Capture the cell that displays the provided text and extract its (x, y) central coordinate. 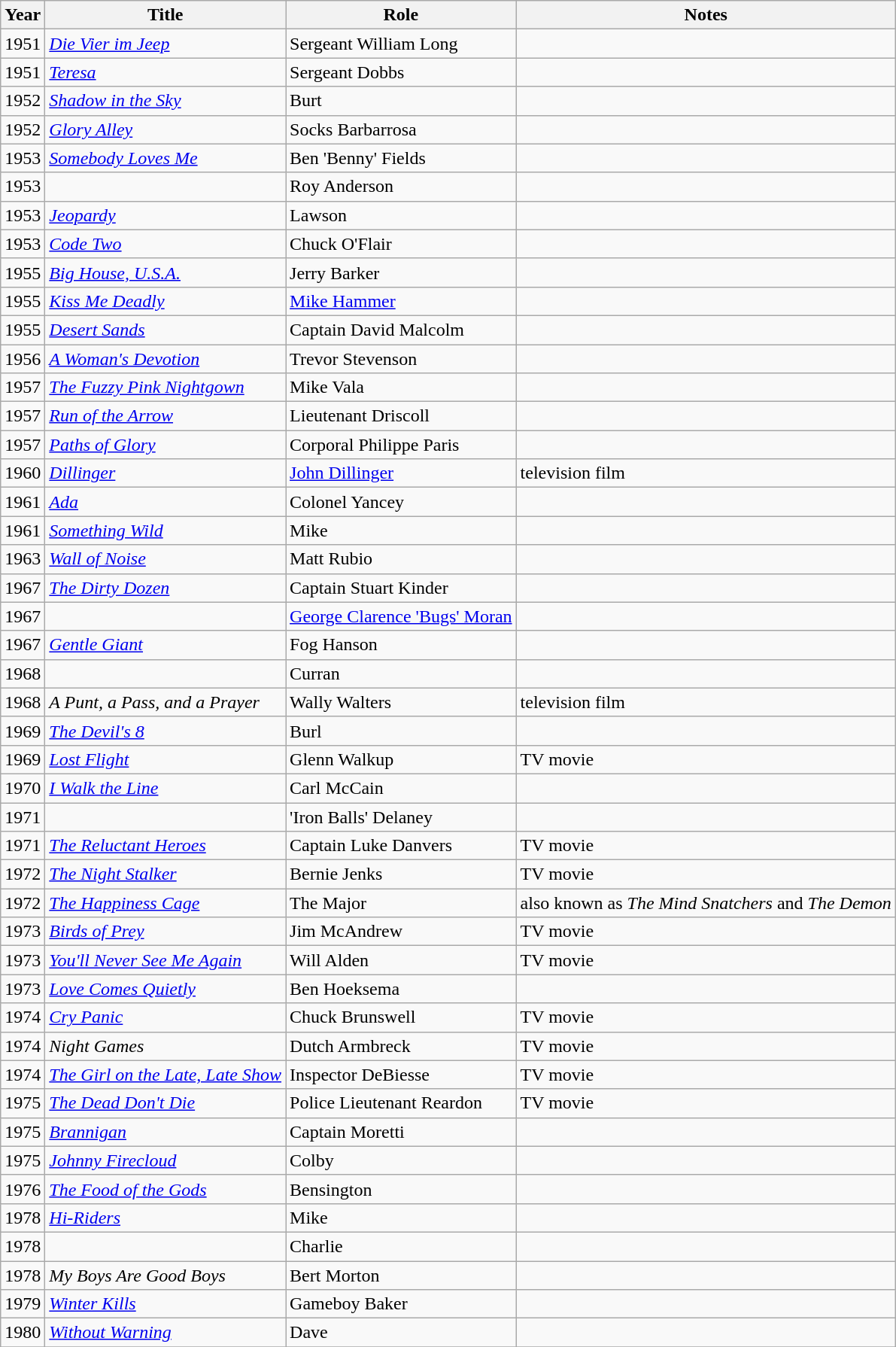
Big House, U.S.A. (166, 272)
Birds of Prey (166, 932)
Bernie Jenks (402, 874)
Bensington (402, 1189)
Somebody Loves Me (166, 158)
Lost Flight (166, 759)
Lawson (402, 215)
Sergeant William Long (402, 44)
I Walk the Line (166, 788)
Sergeant Dobbs (402, 72)
Police Lieutenant Reardon (402, 1103)
1956 (23, 359)
Wall of Noise (166, 559)
The Devil's 8 (166, 731)
Lieutenant Driscoll (402, 416)
1970 (23, 788)
1960 (23, 473)
Matt Rubio (402, 559)
A Punt, a Pass, and a Prayer (166, 702)
Johnny Firecloud (166, 1160)
Mike Hammer (402, 301)
Chuck O'Flair (402, 244)
Jim McAndrew (402, 932)
My Boys Are Good Boys (166, 1276)
Charlie (402, 1246)
Will Alden (402, 960)
George Clarence 'Bugs' Moran (402, 616)
Captain David Malcolm (402, 330)
Bert Morton (402, 1276)
Gentle Giant (166, 645)
Wally Walters (402, 702)
Colby (402, 1160)
Desert Sands (166, 330)
Captain Luke Danvers (402, 846)
Dutch Armbreck (402, 1046)
1963 (23, 559)
Night Games (166, 1046)
1980 (23, 1333)
Burt (402, 101)
also known as The Mind Snatchers and The Demon (706, 903)
Glory Alley (166, 129)
The Happiness Cage (166, 903)
Role (402, 15)
The Fuzzy Pink Nightgown (166, 388)
Jeopardy (166, 215)
A Woman's Devotion (166, 359)
Cry Panic (166, 1017)
Gameboy Baker (402, 1304)
Socks Barbarrosa (402, 129)
Hi-Riders (166, 1218)
Curran (402, 673)
The Dead Don't Die (166, 1103)
Something Wild (166, 531)
Carl McCain (402, 788)
'Iron Balls' Delaney (402, 816)
Jerry Barker (402, 272)
Dillinger (166, 473)
Glenn Walkup (402, 759)
The Girl on the Late, Late Show (166, 1075)
The Dirty Dozen (166, 588)
1979 (23, 1304)
Shadow in the Sky (166, 101)
Ada (166, 502)
Title (166, 15)
Chuck Brunswell (402, 1017)
You'll Never See Me Again (166, 960)
Kiss Me Deadly (166, 301)
Notes (706, 15)
Code Two (166, 244)
Die Vier im Jeep (166, 44)
Fog Hanson (402, 645)
Corporal Philippe Paris (402, 445)
Captain Moretti (402, 1132)
Run of the Arrow (166, 416)
Brannigan (166, 1132)
1976 (23, 1189)
Burl (402, 731)
Paths of Glory (166, 445)
Love Comes Quietly (166, 989)
The Major (402, 903)
Winter Kills (166, 1304)
The Food of the Gods (166, 1189)
Roy Anderson (402, 187)
Trevor Stevenson (402, 359)
John Dillinger (402, 473)
Captain Stuart Kinder (402, 588)
Inspector DeBiesse (402, 1075)
Dave (402, 1333)
Ben Hoeksema (402, 989)
Year (23, 15)
Teresa (166, 72)
The Night Stalker (166, 874)
Ben 'Benny' Fields (402, 158)
Without Warning (166, 1333)
The Reluctant Heroes (166, 846)
Colonel Yancey (402, 502)
Mike Vala (402, 388)
